Return (x, y) of the center of cell containing provided text 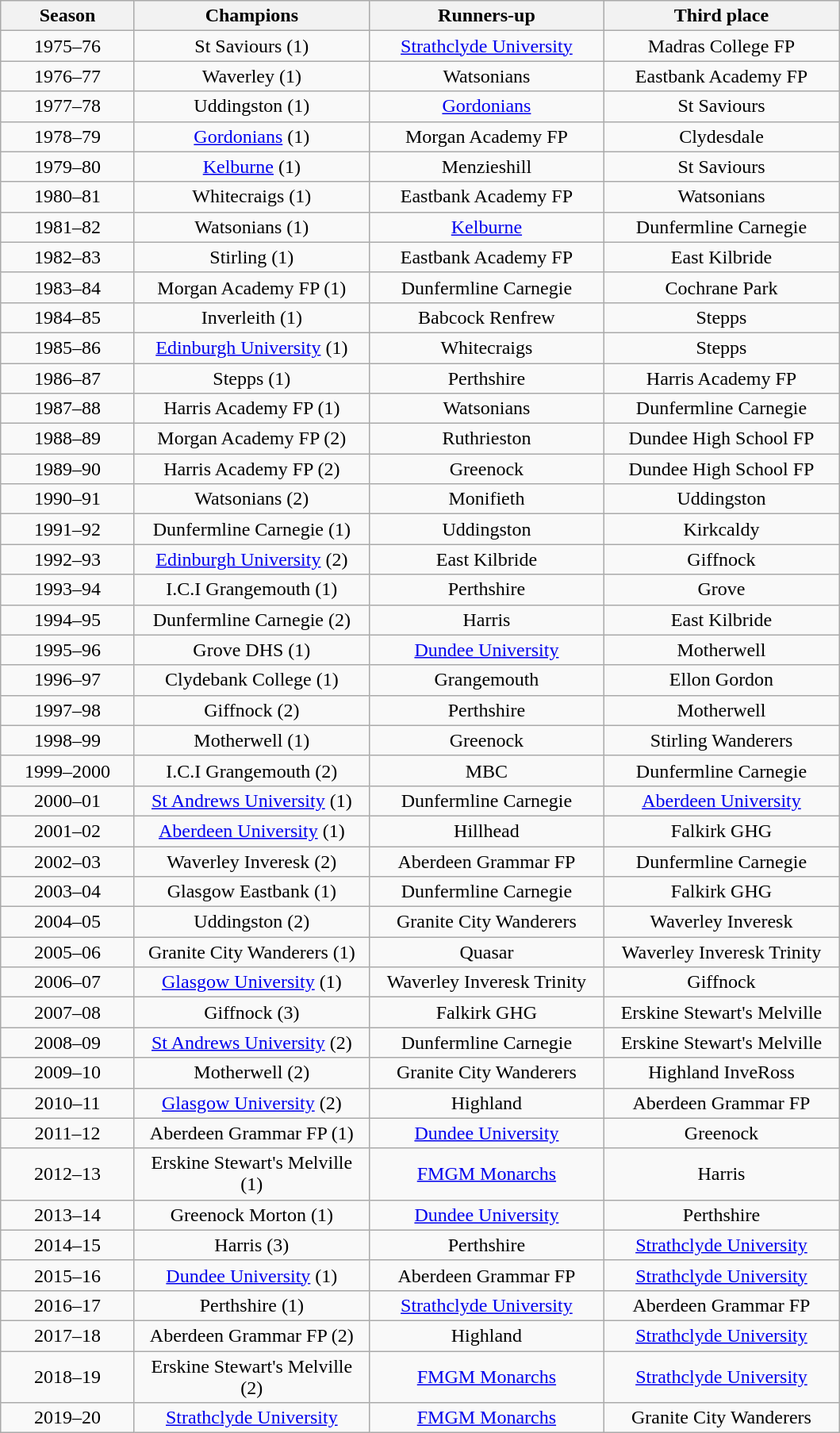
1997–98 (68, 710)
Watsonians (1) (251, 227)
1994–95 (68, 620)
Kirkcaldy (721, 529)
Cochrane Park (721, 287)
Greenock Morton (1) (251, 1215)
1981–82 (68, 227)
2019–20 (68, 1418)
Waverley Inveresk (2) (251, 861)
Uddingston (1) (251, 106)
St Andrews University (2) (251, 1043)
2016–17 (68, 1305)
1978–79 (68, 136)
Harris Academy FP (2) (251, 469)
St Saviours (1) (251, 46)
1985–86 (68, 348)
Stepps (1) (251, 378)
Harris (3) (251, 1245)
Hillhead (486, 831)
Runners-up (486, 16)
2006–07 (68, 982)
2018–19 (68, 1376)
Morgan Academy FP (1) (251, 287)
2009–10 (68, 1073)
Glasgow University (2) (251, 1103)
Harris Academy FP (721, 378)
1983–84 (68, 287)
Ellon Gordon (721, 680)
2000–01 (68, 801)
Waverley Inveresk (721, 922)
Grove DHS (1) (251, 650)
Season (68, 16)
Aberdeen University (721, 801)
Glasgow University (1) (251, 982)
2003–04 (68, 892)
Clydebank College (1) (251, 680)
Gordonians (1) (251, 136)
Whitecraigs (486, 348)
2012–13 (68, 1174)
Babcock Renfrew (486, 317)
2013–14 (68, 1215)
1977–78 (68, 106)
Highland InveRoss (721, 1073)
1987–88 (68, 409)
Erskine Stewart's Melville (1) (251, 1174)
Harris Academy FP (1) (251, 409)
1975–76 (68, 46)
Uddingston (2) (251, 922)
Menzieshill (486, 167)
Dunfermline Carnegie (2) (251, 620)
Watsonians (2) (251, 499)
Third place (721, 16)
2007–08 (68, 1012)
Morgan Academy FP (486, 136)
1992–93 (68, 559)
Monifieth (486, 499)
Dunfermline Carnegie (1) (251, 529)
St Andrews University (1) (251, 801)
Grove (721, 590)
Erskine Stewart's Melville (2) (251, 1376)
Granite City Wanderers (1) (251, 952)
Waverley (1) (251, 76)
Ruthrieston (486, 439)
1979–80 (68, 167)
Giffnock (3) (251, 1012)
Inverleith (1) (251, 317)
Whitecraigs (1) (251, 197)
Dundee University (1) (251, 1275)
2010–11 (68, 1103)
2005–06 (68, 952)
1996–97 (68, 680)
Kelburne (486, 227)
Madras College FP (721, 46)
Quasar (486, 952)
1998–99 (68, 740)
1991–92 (68, 529)
Stirling Wanderers (721, 740)
Champions (251, 16)
1993–94 (68, 590)
2014–15 (68, 1245)
1976–77 (68, 76)
1989–90 (68, 469)
MBC (486, 770)
Motherwell (2) (251, 1073)
2015–16 (68, 1275)
1995–96 (68, 650)
Gordonians (486, 106)
I.C.I Grangemouth (1) (251, 590)
I.C.I Grangemouth (2) (251, 770)
Aberdeen Grammar FP (2) (251, 1335)
2002–03 (68, 861)
Motherwell (1) (251, 740)
2001–02 (68, 831)
Glasgow Eastbank (1) (251, 892)
1986–87 (68, 378)
Kelburne (1) (251, 167)
1982–83 (68, 257)
2008–09 (68, 1043)
Clydesdale (721, 136)
Giffnock (2) (251, 710)
Edinburgh University (1) (251, 348)
Aberdeen Grammar FP (1) (251, 1133)
1988–89 (68, 439)
Edinburgh University (2) (251, 559)
Aberdeen University (1) (251, 831)
Grangemouth (486, 680)
1980–81 (68, 197)
2017–18 (68, 1335)
Stirling (1) (251, 257)
1990–91 (68, 499)
Perthshire (1) (251, 1305)
Morgan Academy FP (2) (251, 439)
1984–85 (68, 317)
1999–2000 (68, 770)
2011–12 (68, 1133)
2004–05 (68, 922)
